From the cell containing the given text, extract its center point as [x, y] coordinate. 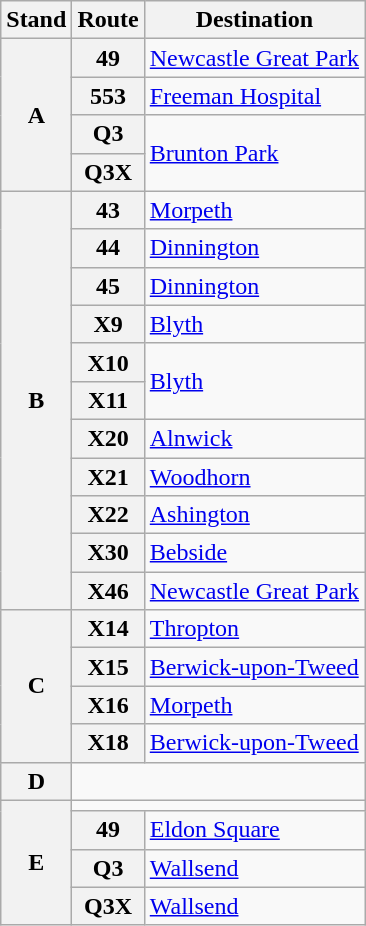
X22 [108, 515]
44 [108, 248]
43 [108, 210]
Freeman Hospital [254, 96]
Stand [36, 20]
Alnwick [254, 438]
X20 [108, 438]
Eldon Square [254, 830]
X14 [108, 629]
A [36, 115]
B [36, 400]
Woodhorn [254, 477]
X10 [108, 362]
Thropton [254, 629]
Ashington [254, 515]
X16 [108, 705]
Bebside [254, 553]
X15 [108, 667]
C [36, 686]
X9 [108, 324]
E [36, 862]
X18 [108, 743]
X21 [108, 477]
Route [108, 20]
X11 [108, 400]
45 [108, 286]
Brunton Park [254, 153]
Destination [254, 20]
X30 [108, 553]
D [36, 781]
553 [108, 96]
X46 [108, 591]
